Determine the (X, Y) coordinate at the center of the cell enclosing the given text.  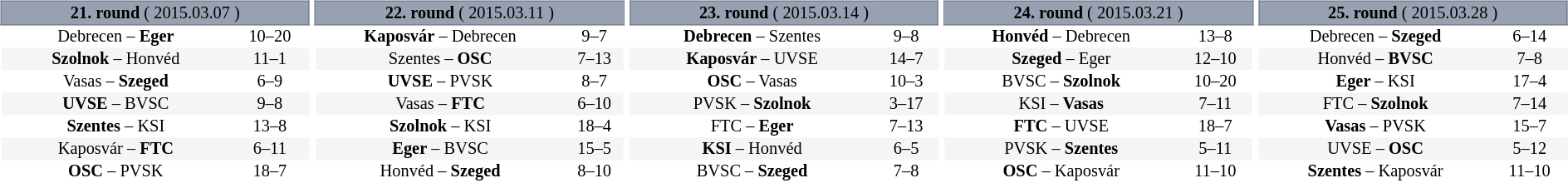
Honvéd – BVSC (1375, 60)
Eger – BVSC (440, 150)
KSI – Vasas (1061, 105)
OSC – PVSK (115, 171)
14–7 (907, 60)
8–10 (595, 171)
11–1 (269, 60)
Kaposvár – UVSE (752, 60)
9–7 (595, 37)
24. round ( 2015.03.21 ) (1098, 12)
Debrecen – Szentes (752, 37)
Szeged – Eger (1061, 60)
Vasas – FTC (440, 105)
18–4 (595, 126)
7–11 (1215, 105)
BVSC – Szolnok (1061, 82)
Honvéd – Szeged (440, 171)
5–11 (1215, 150)
Debrecen – Szeged (1375, 37)
23. round ( 2015.03.14 ) (784, 12)
Szentes – OSC (440, 60)
7–14 (1530, 105)
OSC – Vasas (752, 82)
Szentes – KSI (115, 126)
Eger – KSI (1375, 82)
Vasas – Szeged (115, 82)
KSI – Honvéd (752, 150)
6–10 (595, 105)
Debrecen – Eger (115, 37)
8–7 (595, 82)
3–17 (907, 105)
10–3 (907, 82)
PVSK – Szentes (1061, 150)
Vasas – PVSK (1375, 126)
Szolnok – KSI (440, 126)
21. round ( 2015.03.07 ) (154, 12)
UVSE – OSC (1375, 150)
Szolnok – Honvéd (115, 60)
PVSK – Szolnok (752, 105)
UVSE – PVSK (440, 82)
17–4 (1530, 82)
Kaposvár – FTC (115, 150)
BVSC – Szeged (752, 171)
25. round ( 2015.03.28 ) (1414, 12)
OSC – Kaposvár (1061, 171)
6–9 (269, 82)
15–7 (1530, 126)
FTC – Eger (752, 126)
FTC – UVSE (1061, 126)
6–11 (269, 150)
6–5 (907, 150)
22. round ( 2015.03.11 ) (470, 12)
12–10 (1215, 60)
15–5 (595, 150)
UVSE – BVSC (115, 105)
FTC – Szolnok (1375, 105)
Szentes – Kaposvár (1375, 171)
6–14 (1530, 37)
Honvéd – Debrecen (1061, 37)
Kaposvár – Debrecen (440, 37)
5–12 (1530, 150)
